Locate the cell with the specified text and output its [x, y] center coordinate. 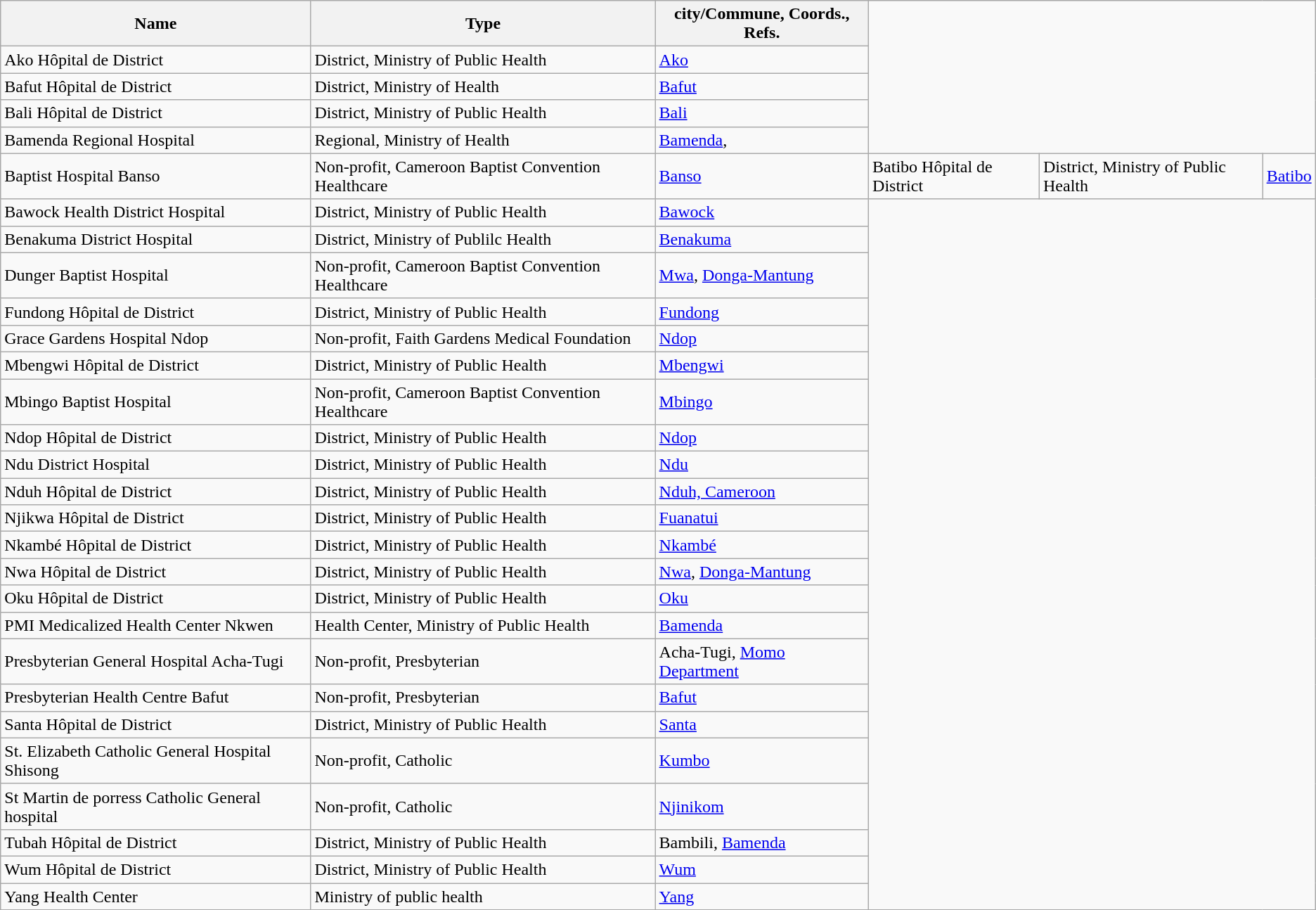
Wum [762, 869]
Presbyterian General Hospital Acha-Tugi [156, 661]
Benakuma [762, 239]
Fundong Hôpital de District [156, 312]
Nduh Hôpital de District [156, 492]
Kumbo [762, 761]
Presbyterian Health Centre Bafut [156, 698]
Dunger Baptist Hospital [156, 276]
Acha-Tugi, Momo Department [762, 661]
Nwa, Donga-Mantung [762, 572]
Santa [762, 724]
District, Ministry of Health [483, 86]
Ndu [762, 465]
Grace Gardens Hospital Ndop [156, 338]
Nkambé [762, 545]
Non-profit, Faith Gardens Medical Foundation [483, 338]
Mbengwi Hôpital de District [156, 365]
Njikwa Hôpital de District [156, 518]
Ako [762, 60]
Bafut Hôpital de District [156, 86]
Nkambé Hôpital de District [156, 545]
Mwa, Donga-Mantung [762, 276]
Njinikom [762, 806]
Nwa Hôpital de District [156, 572]
Name [156, 24]
Bambili, Bamenda [762, 842]
PMI Medicalized Health Center Nkwen [156, 625]
Bamenda Regional Hospital [156, 140]
Bamenda, [762, 140]
Ndop Hôpital de District [156, 438]
Ministry of public health [483, 897]
Wum Hôpital de District [156, 869]
Benakuma District Hospital [156, 239]
Bali Hôpital de District [156, 113]
St. Elizabeth Catholic General Hospital Shisong [156, 761]
Yang [762, 897]
Fuanatui [762, 518]
Bawock [762, 212]
Bamenda [762, 625]
Regional, Ministry of Health [483, 140]
Baptist Hospital Banso [156, 176]
Ako Hôpital de District [156, 60]
Banso [762, 176]
Oku [762, 598]
Oku Hôpital de District [156, 598]
Batibo [1289, 176]
St Martin de porress Catholic General hospital [156, 806]
Nduh, Cameroon [762, 492]
Bali [762, 113]
Mbengwi [762, 365]
Ndu District Hospital [156, 465]
Batibo Hôpital de District [955, 176]
Bawock Health District Hospital [156, 212]
city/Commune, Coords., Refs. [762, 24]
District, Ministry of Publilc Health [483, 239]
Type [483, 24]
Mbingo [762, 401]
Fundong [762, 312]
Santa Hôpital de District [156, 724]
Mbingo Baptist Hospital [156, 401]
Tubah Hôpital de District [156, 842]
Yang Health Center [156, 897]
Health Center, Ministry of Public Health [483, 625]
